Return the [X, Y] coordinate for the center point of the cell that contains the specified text.  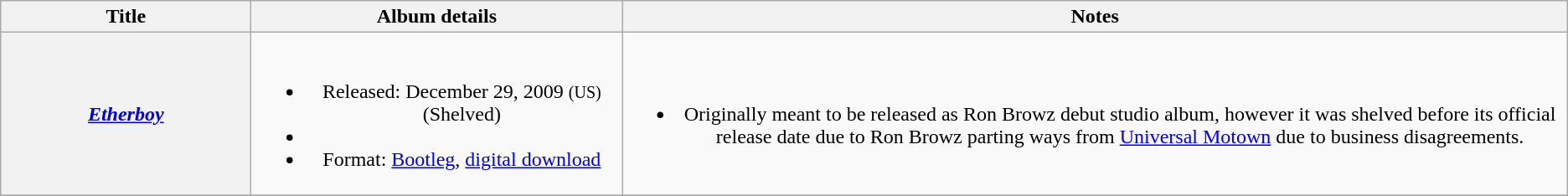
Released: December 29, 2009 (US) (Shelved)Format: Bootleg, digital download [437, 114]
Notes [1095, 17]
Title [126, 17]
Album details [437, 17]
Etherboy [126, 114]
